Determine the [X, Y] coordinate at the center of the cell enclosing the given text.  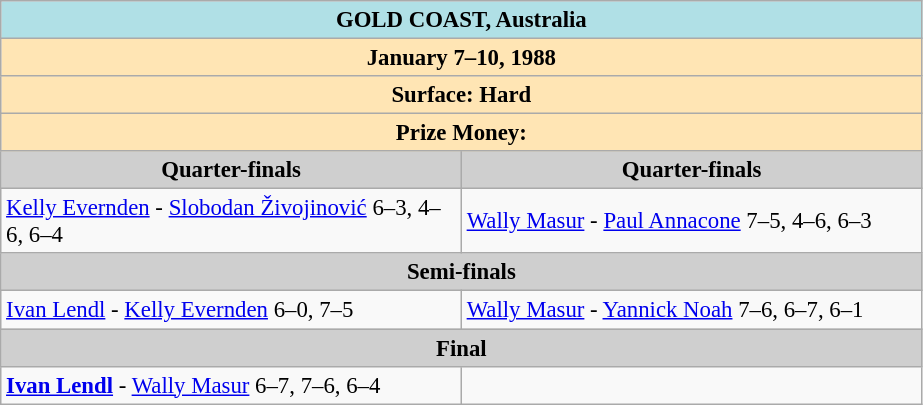
Semi-finals [462, 273]
GOLD COAST, Australia [462, 20]
Prize Money: [462, 133]
January 7–10, 1988 [462, 58]
Ivan Lendl - Wally Masur 6–7, 7–6, 6–4 [232, 385]
Ivan Lendl - Kelly Evernden 6–0, 7–5 [232, 310]
Final [462, 348]
Surface: Hard [462, 95]
Wally Masur - Yannick Noah 7–6, 6–7, 6–1 [692, 310]
Kelly Evernden - Slobodan Živojinović 6–3, 4–6, 6–4 [232, 222]
Wally Masur - Paul Annacone 7–5, 4–6, 6–3 [692, 222]
